Extract the (x, y) coordinate from the center of the cell holding the provided text.  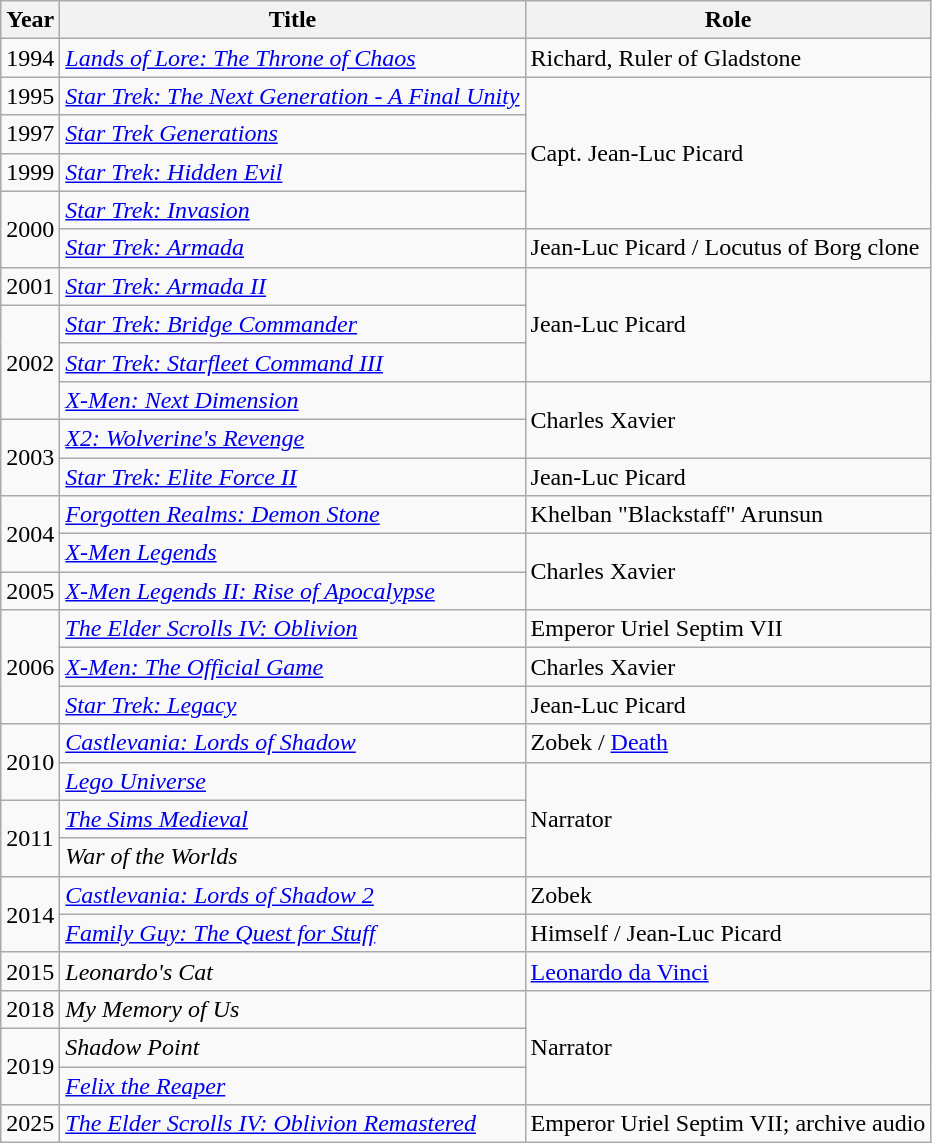
1995 (30, 96)
Star Trek: The Next Generation - A Final Unity (292, 96)
Star Trek: Starfleet Command III (292, 362)
Emperor Uriel Septim VII; archive audio (728, 1124)
2000 (30, 229)
2003 (30, 457)
Emperor Uriel Septim VII (728, 629)
1999 (30, 172)
Star Trek: Hidden Evil (292, 172)
Felix the Reaper (292, 1085)
My Memory of Us (292, 1009)
Family Guy: The Quest for Stuff (292, 933)
Capt. Jean-Luc Picard (728, 153)
Title (292, 20)
Khelban "Blackstaff" Arunsun (728, 515)
Zobek (728, 895)
Star Trek: Armada (292, 248)
Year (30, 20)
2018 (30, 1009)
2019 (30, 1066)
Zobek / Death (728, 743)
1994 (30, 58)
Leonardo's Cat (292, 971)
2004 (30, 534)
X-Men Legends (292, 553)
Star Trek: Legacy (292, 705)
Star Trek Generations (292, 134)
2006 (30, 667)
2014 (30, 914)
The Sims Medieval (292, 819)
Lego Universe (292, 781)
X2: Wolverine's Revenge (292, 438)
2015 (30, 971)
Forgotten Realms: Demon Stone (292, 515)
Jean-Luc Picard / Locutus of Borg clone (728, 248)
X-Men: Next Dimension (292, 400)
Leonardo da Vinci (728, 971)
Star Trek: Invasion (292, 210)
Castlevania: Lords of Shadow 2 (292, 895)
2011 (30, 838)
2002 (30, 362)
Star Trek: Armada II (292, 286)
2010 (30, 762)
War of the Worlds (292, 857)
Star Trek: Bridge Commander (292, 324)
2001 (30, 286)
Richard, Ruler of Gladstone (728, 58)
Lands of Lore: The Throne of Chaos (292, 58)
The Elder Scrolls IV: Oblivion Remastered (292, 1124)
Star Trek: Elite Force II (292, 477)
Himself / Jean-Luc Picard (728, 933)
Shadow Point (292, 1047)
Role (728, 20)
2005 (30, 591)
1997 (30, 134)
The Elder Scrolls IV: Oblivion (292, 629)
X-Men: The Official Game (292, 667)
X-Men Legends II: Rise of Apocalypse (292, 591)
2025 (30, 1124)
Castlevania: Lords of Shadow (292, 743)
